For the text-containing cell, return its midpoint in (x, y) coordinate format. 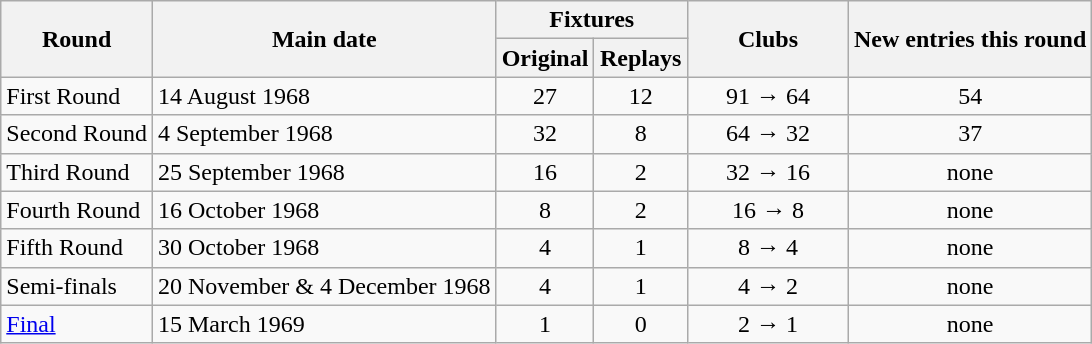
Second Round (77, 134)
Semi-finals (77, 286)
8 → 4 (768, 248)
30 October 1968 (324, 248)
Final (77, 324)
64 → 32 (768, 134)
91 → 64 (768, 96)
27 (545, 96)
4 → 2 (768, 286)
Fourth Round (77, 210)
54 (970, 96)
New entries this round (970, 39)
16 → 8 (768, 210)
37 (970, 134)
Clubs (768, 39)
Fixtures (592, 20)
Third Round (77, 172)
32 → 16 (768, 172)
16 October 1968 (324, 210)
12 (641, 96)
First Round (77, 96)
25 September 1968 (324, 172)
Replays (641, 58)
20 November & 4 December 1968 (324, 286)
Fifth Round (77, 248)
32 (545, 134)
15 March 1969 (324, 324)
Round (77, 39)
14 August 1968 (324, 96)
0 (641, 324)
Original (545, 58)
16 (545, 172)
Main date (324, 39)
2 → 1 (768, 324)
4 September 1968 (324, 134)
